Return the (x, y) coordinate for the center point of the cell that contains the specified text.  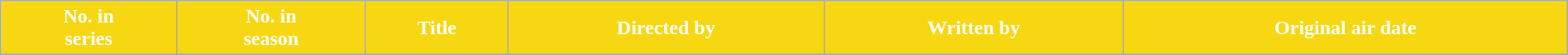
Original air date (1345, 28)
No. inseason (271, 28)
No. inseries (89, 28)
Title (437, 28)
Directed by (666, 28)
Written by (973, 28)
